Pinpoint the cell where the given text exists, returning its (X, Y) midpoint coordinate. 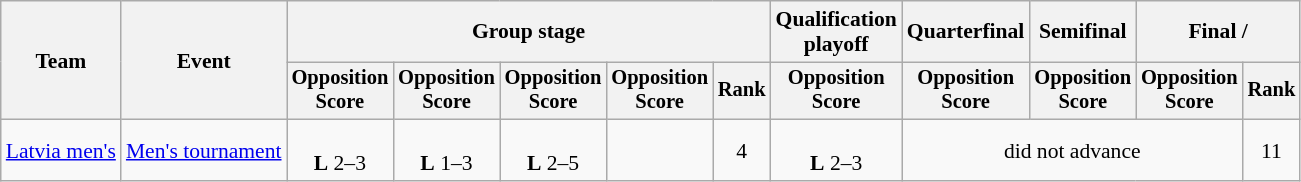
did not advance (1072, 150)
Event (204, 60)
4 (742, 150)
Group stage (529, 32)
Semifinal (1082, 32)
Quarterfinal (966, 32)
L 1–3 (446, 150)
Men's tournament (204, 150)
Final / (1218, 32)
Team (61, 60)
Qualificationplayoff (836, 32)
Latvia men's (61, 150)
L 2–5 (554, 150)
11 (1272, 150)
